Provide the (X, Y) coordinate of the cell's center where the given text is located.  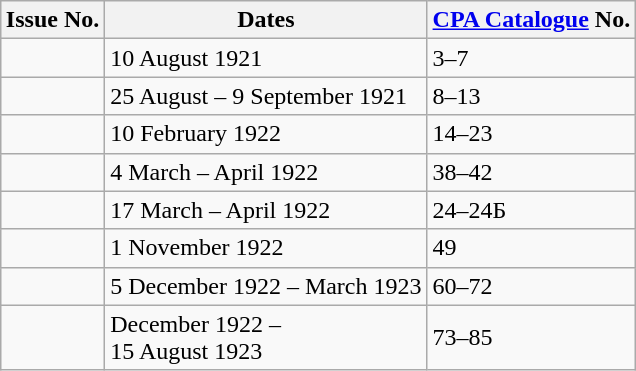
CPA Catalogue No. (532, 20)
73–85 (532, 338)
8–13 (532, 96)
10 February 1922 (266, 134)
24–24Б (532, 210)
14–23 (532, 134)
Dates (266, 20)
49 (532, 248)
25 August – 9 September 1921 (266, 96)
5 December 1922 – March 1923 (266, 286)
4 March – April 1922 (266, 172)
60–72 (532, 286)
17 March – April 1922 (266, 210)
1 November 1922 (266, 248)
December 1922 –15 August 1923 (266, 338)
38–42 (532, 172)
3–7 (532, 58)
Issue No. (52, 20)
10 August 1921 (266, 58)
